Identify which cell holds the provided text, then report its [X, Y] central coordinate. 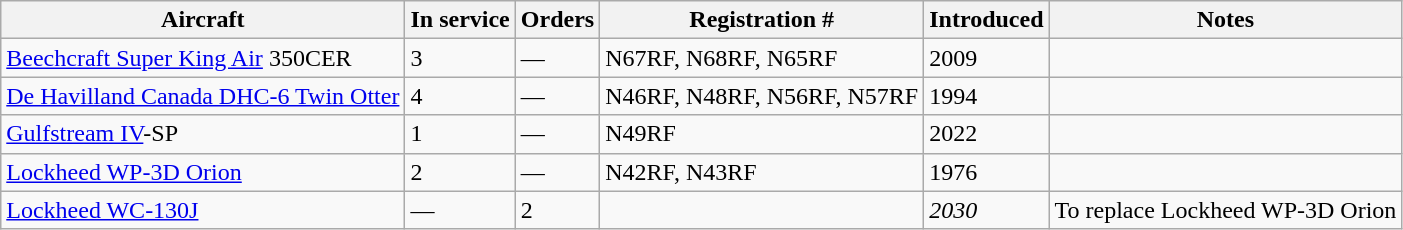
Registration # [762, 20]
Aircraft [203, 20]
4 [460, 96]
1 [460, 134]
In service [460, 20]
Gulfstream IV-SP [203, 134]
2009 [986, 58]
Orders [557, 20]
Beechcraft Super King Air 350CER [203, 58]
Notes [1226, 20]
Lockheed WP-3D Orion [203, 172]
De Havilland Canada DHC-6 Twin Otter [203, 96]
N67RF, N68RF, N65RF [762, 58]
To replace Lockheed WP-3D Orion [1226, 210]
Introduced [986, 20]
N49RF [762, 134]
N42RF, N43RF [762, 172]
1976 [986, 172]
1994 [986, 96]
Lockheed WC-130J [203, 210]
N46RF, N48RF, N56RF, N57RF [762, 96]
2030 [986, 210]
2022 [986, 134]
3 [460, 58]
